Extract the (x, y) coordinate from the center of the cell holding the provided text.  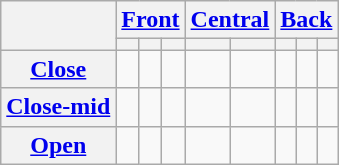
Open (58, 145)
Back (306, 20)
Central (230, 20)
Close (58, 69)
Close-mid (58, 107)
Front (150, 20)
